Output the [X, Y] coordinate of the center of the cell containing the given text.  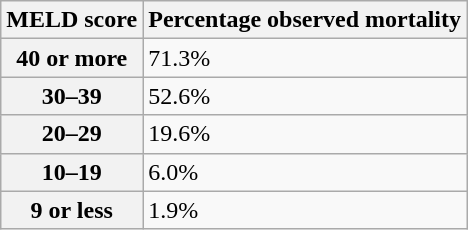
6.0% [305, 172]
Percentage observed mortality [305, 20]
52.6% [305, 96]
19.6% [305, 134]
30–39 [72, 96]
1.9% [305, 210]
9 or less [72, 210]
10–19 [72, 172]
MELD score [72, 20]
71.3% [305, 58]
20–29 [72, 134]
40 or more [72, 58]
